Find where the given text appears and provide that cell's center as (X, Y) coordinate. 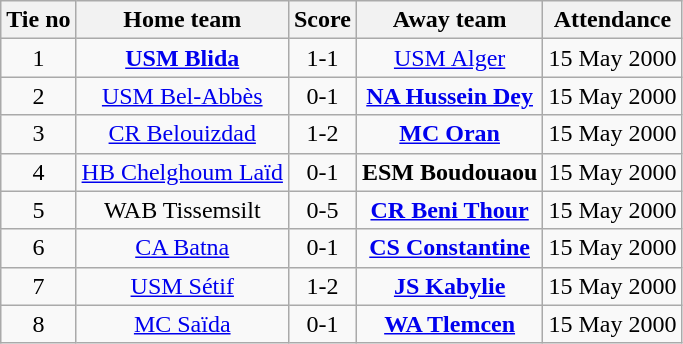
7 (38, 286)
CS Constantine (449, 248)
WAB Tissemsilt (182, 210)
1-1 (322, 58)
CR Belouizdad (182, 134)
NA Hussein Dey (449, 96)
5 (38, 210)
2 (38, 96)
WA Tlemcen (449, 324)
USM Sétif (182, 286)
CA Batna (182, 248)
4 (38, 172)
MC Oran (449, 134)
USM Alger (449, 58)
HB Chelghoum Laïd (182, 172)
8 (38, 324)
CR Beni Thour (449, 210)
ESM Boudouaou (449, 172)
Tie no (38, 20)
USM Blida (182, 58)
0-5 (322, 210)
Score (322, 20)
Away team (449, 20)
MC Saïda (182, 324)
JS Kabylie (449, 286)
USM Bel-Abbès (182, 96)
Attendance (612, 20)
6 (38, 248)
1 (38, 58)
3 (38, 134)
Home team (182, 20)
